Output the (X, Y) coordinate of the center of the cell containing the given text.  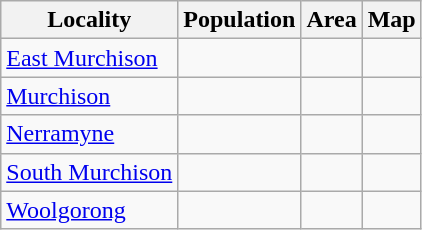
Area (332, 20)
Nerramyne (90, 134)
Map (392, 20)
Population (240, 20)
Murchison (90, 96)
Woolgorong (90, 210)
East Murchison (90, 58)
Locality (90, 20)
South Murchison (90, 172)
